For the text-containing cell, return its midpoint in [X, Y] coordinate format. 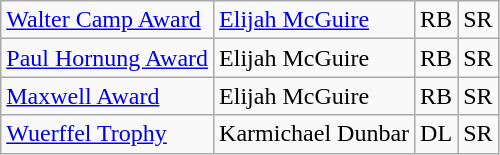
Walter Camp Award [108, 20]
Maxwell Award [108, 96]
Wuerffel Trophy [108, 134]
Karmichael Dunbar [314, 134]
DL [436, 134]
Paul Hornung Award [108, 58]
